For the text-containing cell, return its midpoint in [X, Y] coordinate format. 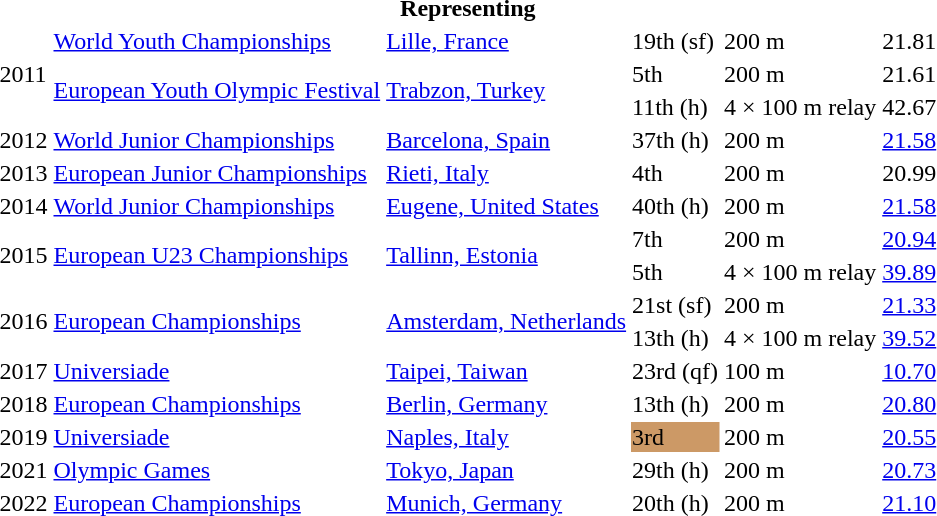
37th (h) [676, 140]
4th [676, 173]
Tallinn, Estonia [506, 256]
Tokyo, Japan [506, 470]
Taipei, Taiwan [506, 371]
Lille, France [506, 41]
European Junior Championships [217, 173]
Barcelona, Spain [506, 140]
Eugene, United States [506, 206]
21st (sf) [676, 305]
7th [676, 239]
Berlin, Germany [506, 404]
Trabzon, Turkey [506, 90]
Rieti, Italy [506, 173]
European U23 Championships [217, 256]
European Youth Olympic Festival [217, 90]
29th (h) [676, 470]
Olympic Games [217, 470]
Amsterdam, Netherlands [506, 322]
World Youth Championships [217, 41]
40th (h) [676, 206]
Naples, Italy [506, 437]
19th (sf) [676, 41]
23rd (qf) [676, 371]
11th (h) [676, 107]
3rd [676, 437]
100 m [800, 371]
